Detect which cell encompasses the target text, then output its (X, Y) center coordinate. 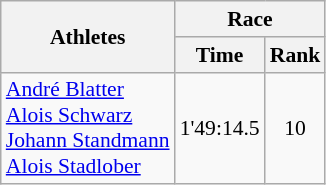
Race (250, 19)
1'49:14.5 (220, 128)
André BlatterAlois SchwarzJohann StandmannAlois Stadlober (88, 128)
Athletes (88, 36)
Rank (296, 55)
Time (220, 55)
10 (296, 128)
